Pinpoint the cell where the given text exists, returning its (x, y) midpoint coordinate. 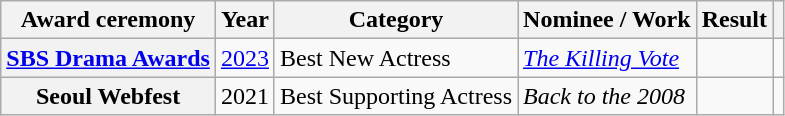
Seoul Webfest (108, 96)
Best New Actress (396, 58)
Nominee / Work (608, 20)
Year (244, 20)
Best Supporting Actress (396, 96)
Result (734, 20)
2023 (244, 58)
Back to the 2008 (608, 96)
2021 (244, 96)
The Killing Vote (608, 58)
Award ceremony (108, 20)
Category (396, 20)
SBS Drama Awards (108, 58)
